Scan for the cell matching the given text and deliver its (X, Y) coordinate at center. 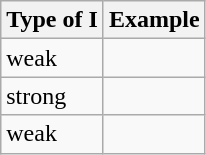
Type of I (52, 20)
Example (154, 20)
strong (52, 96)
